Scan for the cell matching the given text and deliver its (x, y) coordinate at center. 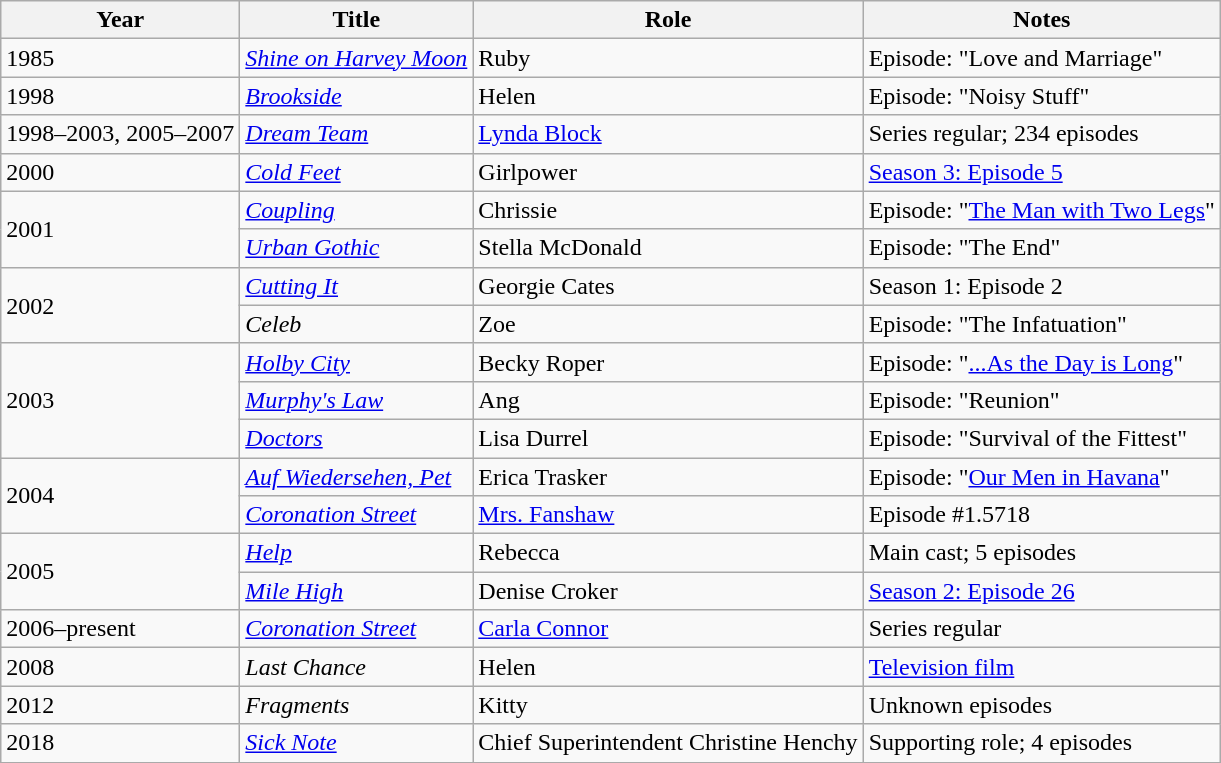
Sick Note (356, 743)
Georgie Cates (668, 286)
2008 (120, 667)
Episode #1.5718 (1042, 515)
Chrissie (668, 210)
Episode: "Survival of the Fittest" (1042, 438)
Year (120, 20)
Stella McDonald (668, 248)
Erica Trasker (668, 477)
Rebecca (668, 553)
Episode: "Love and Marriage" (1042, 58)
Notes (1042, 20)
Becky Roper (668, 362)
Season 2: Episode 26 (1042, 591)
Title (356, 20)
Episode: "The End" (1042, 248)
1998–2003, 2005–2007 (120, 134)
Fragments (356, 705)
Dream Team (356, 134)
Role (668, 20)
Last Chance (356, 667)
Mrs. Fanshaw (668, 515)
Murphy's Law (356, 400)
Main cast; 5 episodes (1042, 553)
1985 (120, 58)
Celeb (356, 324)
2000 (120, 172)
Episode: "Noisy Stuff" (1042, 96)
Lisa Durrel (668, 438)
Girlpower (668, 172)
Episode: "The Infatuation" (1042, 324)
Carla Connor (668, 629)
Mile High (356, 591)
Ruby (668, 58)
Auf Wiedersehen, Pet (356, 477)
2005 (120, 572)
Series regular (1042, 629)
Urban Gothic (356, 248)
Season 3: Episode 5 (1042, 172)
Chief Superintendent Christine Henchy (668, 743)
Holby City (356, 362)
Series regular; 234 episodes (1042, 134)
Episode: "Reunion" (1042, 400)
Kitty (668, 705)
Cutting It (356, 286)
Episode: "The Man with Two Legs" (1042, 210)
Shine on Harvey Moon (356, 58)
1998 (120, 96)
Unknown episodes (1042, 705)
Episode: "Our Men in Havana" (1042, 477)
Help (356, 553)
2012 (120, 705)
Television film (1042, 667)
2003 (120, 400)
Season 1: Episode 2 (1042, 286)
2006–present (120, 629)
Episode: "...As the Day is Long" (1042, 362)
Ang (668, 400)
Denise Croker (668, 591)
Lynda Block (668, 134)
Doctors (356, 438)
Supporting role; 4 episodes (1042, 743)
Zoe (668, 324)
2004 (120, 496)
2002 (120, 305)
Brookside (356, 96)
Coupling (356, 210)
Cold Feet (356, 172)
2018 (120, 743)
2001 (120, 229)
